Scan for the cell matching the given text and deliver its (X, Y) coordinate at center. 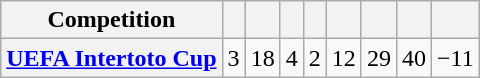
40 (414, 58)
12 (344, 58)
2 (314, 58)
UEFA Intertoto Cup (112, 58)
3 (234, 58)
−11 (455, 58)
18 (262, 58)
4 (292, 58)
Competition (112, 20)
29 (378, 58)
